From the cell containing the given text, extract its center point as (x, y) coordinate. 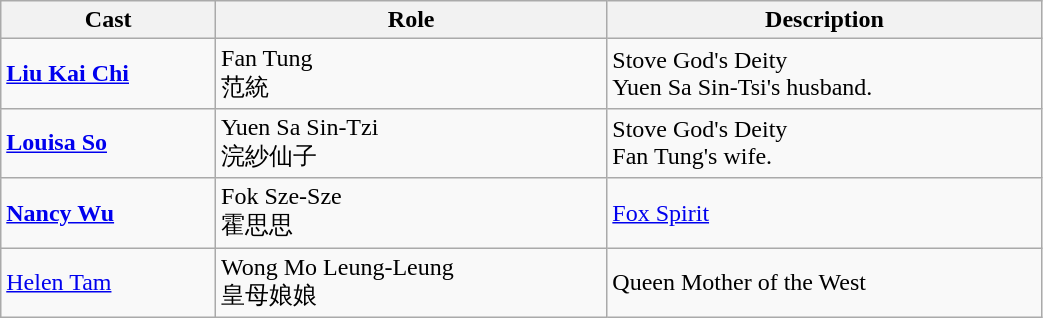
Cast (108, 20)
Yuen Sa Sin-Tzi 浣紗仙子 (412, 143)
Fox Spirit (824, 213)
Nancy Wu (108, 213)
Stove God's Deity Fan Tung's wife. (824, 143)
Queen Mother of the West (824, 283)
Wong Mo Leung-Leung 皇母娘娘 (412, 283)
Stove God's Deity Yuen Sa Sin-Tsi's husband. (824, 74)
Description (824, 20)
Liu Kai Chi (108, 74)
Fan Tung 范統 (412, 74)
Role (412, 20)
Helen Tam (108, 283)
Louisa So (108, 143)
Fok Sze-Sze 霍思思 (412, 213)
